Locate the cell with the specified text and output its (x, y) center coordinate. 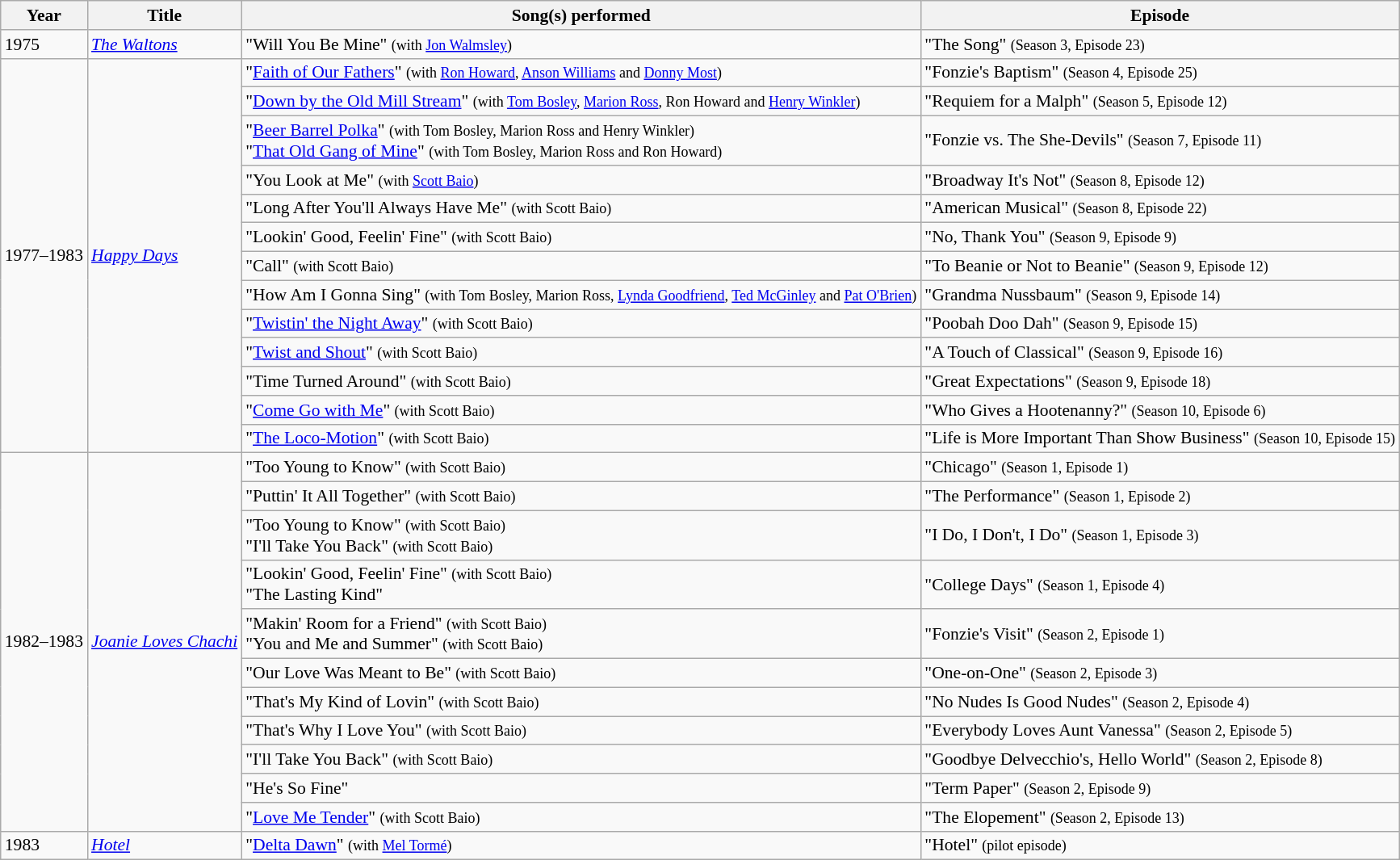
"Twist and Shout" (with Scott Baio) (581, 353)
"Time Turned Around" (with Scott Baio) (581, 381)
"Too Young to Know" (with Scott Baio)"I'll Take You Back" (with Scott Baio) (581, 535)
The Waltons (165, 44)
"Twistin' the Night Away" (with Scott Baio) (581, 324)
"One-on-One" (Season 2, Episode 3) (1159, 673)
"Too Young to Know" (with Scott Baio) (581, 468)
"Hotel" (pilot episode) (1159, 845)
"Term Paper" (Season 2, Episode 9) (1159, 788)
"Fonzie's Baptism" (Season 4, Episode 25) (1159, 73)
"Fonzie vs. The She-Devils" (Season 7, Episode 11) (1159, 141)
"Broadway It's Not" (Season 8, Episode 12) (1159, 180)
"Life is More Important Than Show Business" (Season 10, Episode 15) (1159, 438)
"Who Gives a Hootenanny?" (Season 10, Episode 6) (1159, 410)
"Chicago" (Season 1, Episode 1) (1159, 468)
"College Days" (Season 1, Episode 4) (1159, 585)
"The Performance" (Season 1, Episode 2) (1159, 497)
Episode (1159, 15)
"Requiem for a Malph" (Season 5, Episode 12) (1159, 102)
"How Am I Gonna Sing" (with Tom Bosley, Marion Ross, Lynda Goodfriend, Ted McGinley and Pat O'Brien) (581, 295)
"Long After You'll Always Have Me" (with Scott Baio) (581, 208)
"Poobah Doo Dah" (Season 9, Episode 15) (1159, 324)
"I'll Take You Back" (with Scott Baio) (581, 760)
"That's Why I Love You" (with Scott Baio) (581, 731)
"Come Go with Me" (with Scott Baio) (581, 410)
"Puttin' It All Together" (with Scott Baio) (581, 497)
"American Musical" (Season 8, Episode 22) (1159, 208)
Joanie Loves Chachi (165, 642)
"Our Love Was Meant to Be" (with Scott Baio) (581, 673)
"He's So Fine" (581, 788)
"No Nudes Is Good Nudes" (Season 2, Episode 4) (1159, 702)
"Beer Barrel Polka" (with Tom Bosley, Marion Ross and Henry Winkler)"That Old Gang of Mine" (with Tom Bosley, Marion Ross and Ron Howard) (581, 141)
Song(s) performed (581, 15)
"Everybody Loves Aunt Vanessa" (Season 2, Episode 5) (1159, 731)
Year (44, 15)
Happy Days (165, 255)
"That's My Kind of Lovin" (with Scott Baio) (581, 702)
Hotel (165, 845)
"Delta Dawn" (with Mel Tormé) (581, 845)
"No, Thank You" (Season 9, Episode 9) (1159, 237)
"Love Me Tender" (with Scott Baio) (581, 817)
Title (165, 15)
"Goodbye Delvecchio's, Hello World" (Season 2, Episode 8) (1159, 760)
1977–1983 (44, 255)
"Lookin' Good, Feelin' Fine" (with Scott Baio) (581, 237)
"The Elopement" (Season 2, Episode 13) (1159, 817)
"Great Expectations" (Season 9, Episode 18) (1159, 381)
"Fonzie's Visit" (Season 2, Episode 1) (1159, 635)
"Down by the Old Mill Stream" (with Tom Bosley, Marion Ross, Ron Howard and Henry Winkler) (581, 102)
"A Touch of Classical" (Season 9, Episode 16) (1159, 353)
"Lookin' Good, Feelin' Fine" (with Scott Baio)"The Lasting Kind" (581, 585)
"I Do, I Don't, I Do" (Season 1, Episode 3) (1159, 535)
"Faith of Our Fathers" (with Ron Howard, Anson Williams and Donny Most) (581, 73)
"The Loco-Motion" (with Scott Baio) (581, 438)
1983 (44, 845)
"To Beanie or Not to Beanie" (Season 9, Episode 12) (1159, 266)
1982–1983 (44, 642)
"Grandma Nussbaum" (Season 9, Episode 14) (1159, 295)
"Will You Be Mine" (with Jon Walmsley) (581, 44)
1975 (44, 44)
"The Song" (Season 3, Episode 23) (1159, 44)
"Call" (with Scott Baio) (581, 266)
"You Look at Me" (with Scott Baio) (581, 180)
"Makin' Room for a Friend" (with Scott Baio)"You and Me and Summer" (with Scott Baio) (581, 635)
